Return the [X, Y] coordinate for the center point of the cell that contains the specified text.  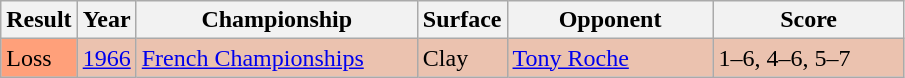
Tony Roche [610, 58]
Loss [39, 58]
Result [39, 20]
1966 [106, 58]
Year [106, 20]
Clay [462, 58]
Surface [462, 20]
French Championships [276, 58]
Score [808, 20]
Opponent [610, 20]
1–6, 4–6, 5–7 [808, 58]
Championship [276, 20]
